For the text-containing cell, return its midpoint in (x, y) coordinate format. 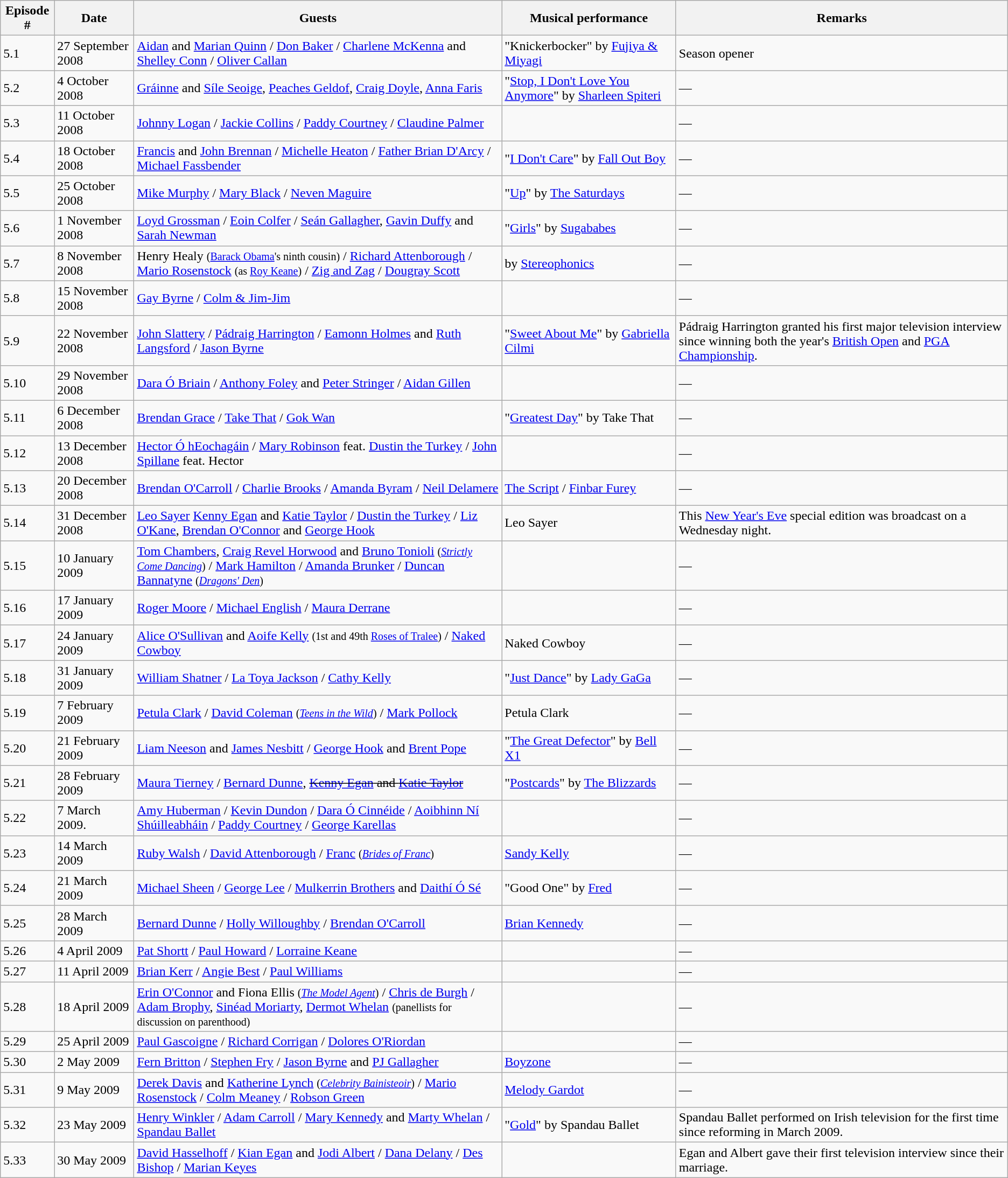
Brian Kennedy (589, 923)
8 November 2008 (94, 263)
Tom Chambers, Craig Revel Horwood and Bruno Tonioli (Strictly Come Dancing) / Mark Hamilton / Amanda Brunker / Duncan Bannatyne (Dragons' Den) (318, 566)
5.8 (27, 298)
9 May 2009 (94, 1090)
David Hasselhoff / Kian Egan and Jodi Albert / Dana Delany / Des Bishop / Marian Keyes (318, 1160)
Amy Huberman / Kevin Dundon / Dara Ó Cinnéide / Aoibhinn Ní Shúilleabháin / Paddy Courtney / George Karellas (318, 818)
Brendan O'Carroll / Charlie Brooks / Amanda Byram / Neil Delamere (318, 488)
31 January 2009 (94, 678)
22 November 2008 (94, 340)
"Greatest Day" by Take That (589, 418)
Mike Murphy / Mary Black / Neven Maguire (318, 193)
13 December 2008 (94, 452)
5.27 (27, 971)
5.16 (27, 608)
This New Year's Eve special edition was broadcast on a Wednesday night. (842, 524)
5.22 (27, 818)
Brendan Grace / Take That / Gok Wan (318, 418)
5.13 (27, 488)
Gay Byrne / Colm & Jim-Jim (318, 298)
"Knickerbocker" by Fujiya & Miyagi (589, 53)
Pádraig Harrington granted his first major television interview since winning both the year's British Open and PGA Championship. (842, 340)
Roger Moore / Michael English / Maura Derrane (318, 608)
Bernard Dunne / Holly Willoughby / Brendan O'Carroll (318, 923)
15 November 2008 (94, 298)
John Slattery / Pádraig Harrington / Eamonn Holmes and Ruth Langsford / Jason Byrne (318, 340)
5.11 (27, 418)
11 October 2008 (94, 123)
Pat Shortt / Paul Howard / Lorraine Keane (318, 951)
Fern Britton / Stephen Fry / Jason Byrne and PJ Gallagher (318, 1062)
Maura Tierney / Bernard Dunne, Kenny Egan and Katie Taylor (318, 783)
23 May 2009 (94, 1125)
Petula Clark (589, 713)
5.4 (27, 158)
5.15 (27, 566)
31 December 2008 (94, 524)
5.32 (27, 1125)
"Good One" by Fred (589, 888)
Leo Sayer Kenny Egan and Katie Taylor / Dustin the Turkey / Liz O'Kane, Brendan O'Connor and George Hook (318, 524)
5.20 (27, 748)
Dara Ó Briain / Anthony Foley and Peter Stringer / Aidan Gillen (318, 382)
"Postcards" by The Blizzards (589, 783)
5.29 (27, 1042)
Sandy Kelly (589, 853)
21 March 2009 (94, 888)
"I Don't Care" by Fall Out Boy (589, 158)
14 March 2009 (94, 853)
5.12 (27, 452)
5.33 (27, 1160)
Aidan and Marian Quinn / Don Baker / Charlene McKenna and Shelley Conn / Oliver Callan (318, 53)
25 April 2009 (94, 1042)
10 January 2009 (94, 566)
5.21 (27, 783)
5.18 (27, 678)
Henry Winkler / Adam Carroll / Mary Kennedy and Marty Whelan / Spandau Ballet (318, 1125)
Remarks (842, 18)
by Stereophonics (589, 263)
"Gold" by Spandau Ballet (589, 1125)
24 January 2009 (94, 643)
5.28 (27, 1006)
5.30 (27, 1062)
5.1 (27, 53)
5.24 (27, 888)
Leo Sayer (589, 524)
2 May 2009 (94, 1062)
"Girls" by Sugababes (589, 228)
Guests (318, 18)
5.31 (27, 1090)
5.25 (27, 923)
Egan and Albert gave their first television interview since their marriage. (842, 1160)
Boyzone (589, 1062)
Johnny Logan / Jackie Collins / Paddy Courtney / Claudine Palmer (318, 123)
"The Great Defector" by Bell X1 (589, 748)
5.9 (27, 340)
21 February 2009 (94, 748)
Ruby Walsh / David Attenborough / Franc (Brides of Franc) (318, 853)
William Shatner / La Toya Jackson / Cathy Kelly (318, 678)
"Just Dance" by Lady GaGa (589, 678)
5.26 (27, 951)
17 January 2009 (94, 608)
"Stop, I Don't Love You Anymore" by Sharleen Spiteri (589, 88)
Petula Clark / David Coleman (Teens in the Wild) / Mark Pollock (318, 713)
5.7 (27, 263)
1 November 2008 (94, 228)
Henry Healy (Barack Obama's ninth cousin) / Richard Attenborough / Mario Rosenstock (as Roy Keane) / Zig and Zag / Dougray Scott (318, 263)
5.6 (27, 228)
27 September 2008 (94, 53)
18 October 2008 (94, 158)
11 April 2009 (94, 971)
28 March 2009 (94, 923)
7 March 2009. (94, 818)
Brian Kerr / Angie Best / Paul Williams (318, 971)
Musical performance (589, 18)
The Script / Finbar Furey (589, 488)
6 December 2008 (94, 418)
5.3 (27, 123)
"Sweet About Me" by Gabriella Cilmi (589, 340)
30 May 2009 (94, 1160)
Hector Ó hEochagáin / Mary Robinson feat. Dustin the Turkey / John Spillane feat. Hector (318, 452)
Francis and John Brennan / Michelle Heaton / Father Brian D'Arcy / Michael Fassbender (318, 158)
Date (94, 18)
Michael Sheen / George Lee / Mulkerrin Brothers and Daithí Ó Sé (318, 888)
Naked Cowboy (589, 643)
Melody Gardot (589, 1090)
4 April 2009 (94, 951)
20 December 2008 (94, 488)
5.2 (27, 88)
Derek Davis and Katherine Lynch (Celebrity Bainisteoir) / Mario Rosenstock / Colm Meaney / Robson Green (318, 1090)
5.23 (27, 853)
Liam Neeson and James Nesbitt / George Hook and Brent Pope (318, 748)
Gráinne and Síle Seoige, Peaches Geldof, Craig Doyle, Anna Faris (318, 88)
5.14 (27, 524)
5.5 (27, 193)
5.19 (27, 713)
28 February 2009 (94, 783)
7 February 2009 (94, 713)
Loyd Grossman / Eoin Colfer / Seán Gallagher, Gavin Duffy and Sarah Newman (318, 228)
5.10 (27, 382)
"Up" by The Saturdays (589, 193)
18 April 2009 (94, 1006)
Alice O'Sullivan and Aoife Kelly (1st and 49th Roses of Tralee) / Naked Cowboy (318, 643)
Season opener (842, 53)
5.17 (27, 643)
29 November 2008 (94, 382)
4 October 2008 (94, 88)
Spandau Ballet performed on Irish television for the first time since reforming in March 2009. (842, 1125)
25 October 2008 (94, 193)
Episode # (27, 18)
Paul Gascoigne / Richard Corrigan / Dolores O'Riordan (318, 1042)
